From the cell containing the given text, extract its center point as [X, Y] coordinate. 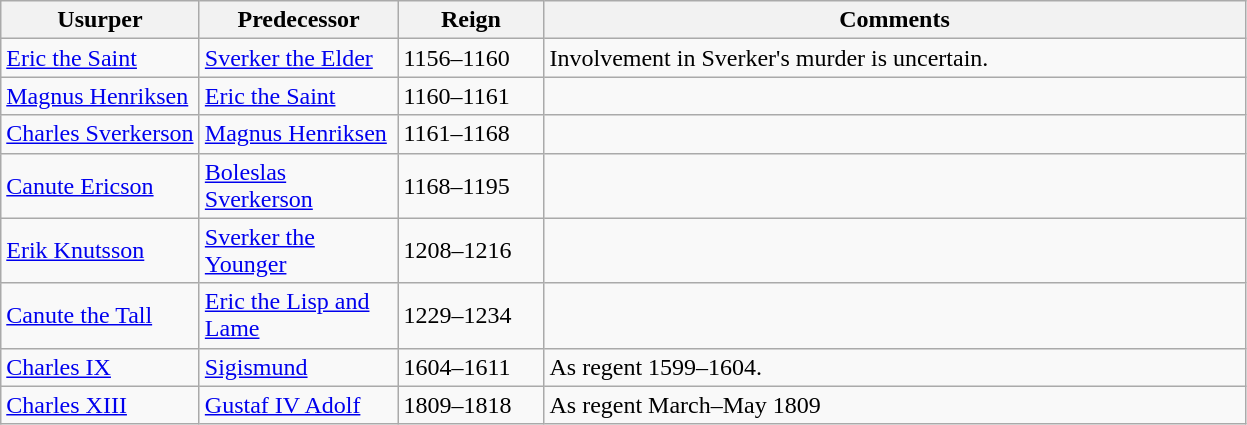
Reign [471, 20]
1156–1160 [471, 58]
1809–1818 [471, 405]
1229–1234 [471, 316]
Charles XIII [100, 405]
1604–1611 [471, 367]
As regent March–May 1809 [894, 405]
Canute Ericson [100, 186]
Charles IX [100, 367]
As regent 1599–1604. [894, 367]
1160–1161 [471, 96]
Gustaf IV Adolf [298, 405]
1161–1168 [471, 134]
Comments [894, 20]
Sigismund [298, 367]
Erik Knutsson [100, 250]
Boleslas Sverkerson [298, 186]
Involvement in Sverker's murder is uncertain. [894, 58]
Canute the Tall [100, 316]
Predecessor [298, 20]
Usurper [100, 20]
1168–1195 [471, 186]
1208–1216 [471, 250]
Eric the Lisp and Lame [298, 316]
Sverker the Elder [298, 58]
Charles Sverkerson [100, 134]
Sverker the Younger [298, 250]
